From the cell containing the given text, extract its center point as (x, y) coordinate. 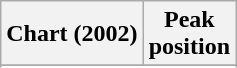
Peakposition (189, 34)
Chart (2002) (72, 34)
